For the text-containing cell, return its midpoint in (X, Y) coordinate format. 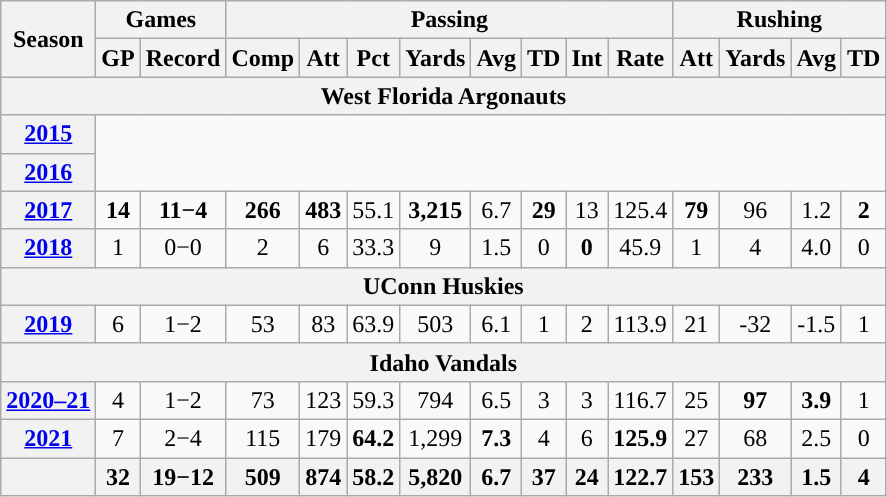
0−0 (183, 248)
West Florida Argonauts (444, 96)
21 (696, 324)
1.2 (816, 210)
233 (756, 477)
1,299 (436, 438)
9 (436, 248)
Rate (640, 58)
6.1 (496, 324)
UConn Huskies (444, 286)
Season (48, 39)
123 (324, 400)
Rushing (780, 20)
3.9 (816, 400)
794 (436, 400)
153 (696, 477)
266 (263, 210)
7.3 (496, 438)
96 (756, 210)
73 (263, 400)
113.9 (640, 324)
4.0 (816, 248)
2017 (48, 210)
11−4 (183, 210)
125.9 (640, 438)
Record (183, 58)
2020–21 (48, 400)
79 (696, 210)
116.7 (640, 400)
58.2 (374, 477)
27 (696, 438)
14 (118, 210)
2021 (48, 438)
Comp (263, 58)
63.9 (374, 324)
45.9 (640, 248)
6.5 (496, 400)
53 (263, 324)
3,215 (436, 210)
125.4 (640, 210)
874 (324, 477)
2015 (48, 134)
2.5 (816, 438)
122.7 (640, 477)
2019 (48, 324)
Passing (450, 20)
7 (118, 438)
33.3 (374, 248)
115 (263, 438)
Games (161, 20)
13 (587, 210)
Int (587, 58)
GP (118, 58)
64.2 (374, 438)
2018 (48, 248)
179 (324, 438)
503 (436, 324)
32 (118, 477)
97 (756, 400)
483 (324, 210)
2016 (48, 172)
-32 (756, 324)
5,820 (436, 477)
29 (543, 210)
Pct (374, 58)
509 (263, 477)
55.1 (374, 210)
83 (324, 324)
Idaho Vandals (444, 362)
37 (543, 477)
25 (696, 400)
19−12 (183, 477)
-1.5 (816, 324)
2−4 (183, 438)
68 (756, 438)
59.3 (374, 400)
24 (587, 477)
